Scan for the cell matching the given text and deliver its [X, Y] coordinate at center. 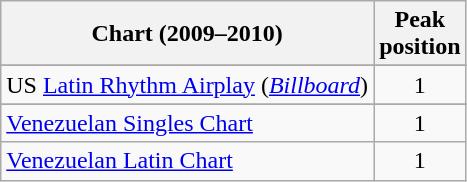
US Latin Rhythm Airplay (Billboard) [188, 85]
Peakposition [420, 34]
Chart (2009–2010) [188, 34]
Venezuelan Latin Chart [188, 161]
Venezuelan Singles Chart [188, 123]
